Identify which cell holds the provided text, then report its [x, y] central coordinate. 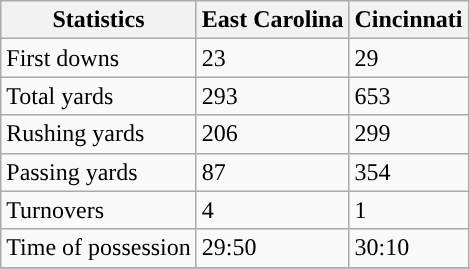
299 [408, 134]
Passing yards [99, 172]
1 [408, 210]
29:50 [272, 248]
Total yards [99, 96]
206 [272, 134]
Cincinnati [408, 20]
4 [272, 210]
29 [408, 58]
Turnovers [99, 210]
Time of possession [99, 248]
30:10 [408, 248]
23 [272, 58]
Rushing yards [99, 134]
354 [408, 172]
87 [272, 172]
293 [272, 96]
Statistics [99, 20]
First downs [99, 58]
653 [408, 96]
East Carolina [272, 20]
